Detect which cell encompasses the target text, then output its (x, y) center coordinate. 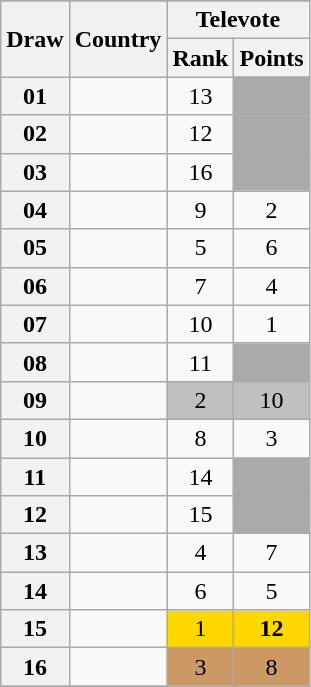
Televote (238, 20)
03 (35, 172)
Country (118, 39)
Rank (200, 58)
06 (35, 286)
Points (272, 58)
01 (35, 96)
Draw (35, 39)
02 (35, 134)
05 (35, 248)
04 (35, 210)
07 (35, 324)
08 (35, 362)
09 (35, 400)
9 (200, 210)
